Identify which cell holds the provided text, then report its (x, y) central coordinate. 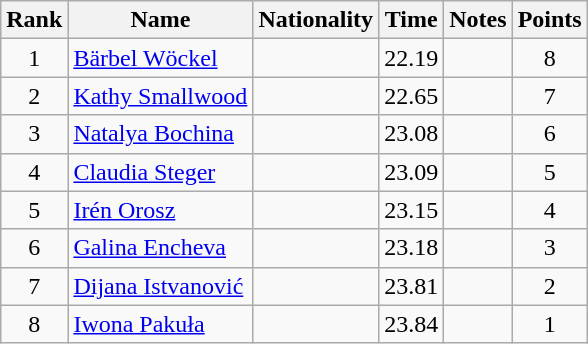
Dijana Istvanović (160, 286)
Bärbel Wöckel (160, 58)
23.18 (412, 248)
Notes (478, 20)
22.65 (412, 96)
23.09 (412, 172)
Time (412, 20)
Kathy Smallwood (160, 96)
23.15 (412, 210)
Iwona Pakuła (160, 324)
Galina Encheva (160, 248)
Name (160, 20)
23.81 (412, 286)
23.84 (412, 324)
23.08 (412, 134)
22.19 (412, 58)
Natalya Bochina (160, 134)
Claudia Steger (160, 172)
Irén Orosz (160, 210)
Points (550, 20)
Rank (34, 20)
Nationality (316, 20)
